Pinpoint the cell where the given text exists, returning its (X, Y) midpoint coordinate. 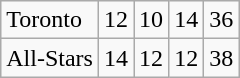
Toronto (50, 20)
36 (222, 20)
38 (222, 58)
All-Stars (50, 58)
10 (152, 20)
